Extract the (x, y) coordinate from the center of the cell holding the provided text.  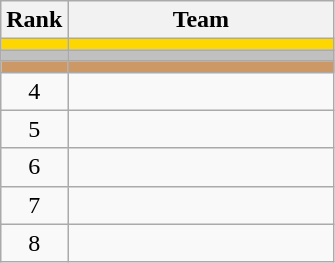
4 (34, 91)
Team (201, 20)
7 (34, 205)
6 (34, 167)
Rank (34, 20)
5 (34, 129)
8 (34, 243)
